Search for the cell housing the specified text and yield its (x, y) center coordinate. 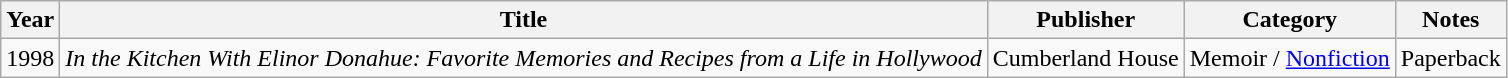
Paperback (1450, 58)
Memoir / Nonfiction (1290, 58)
Year (30, 20)
In the Kitchen With Elinor Donahue: Favorite Memories and Recipes from a Life in Hollywood (524, 58)
Title (524, 20)
1998 (30, 58)
Cumberland House (1086, 58)
Publisher (1086, 20)
Notes (1450, 20)
Category (1290, 20)
